Locate the cell with the specified text and output its (X, Y) center coordinate. 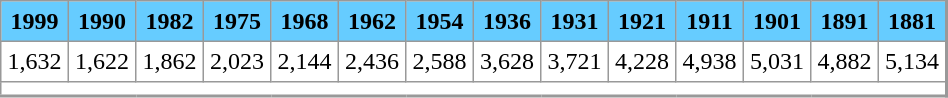
1999 (35, 21)
1962 (372, 21)
1982 (170, 21)
1954 (440, 21)
1921 (642, 21)
1,862 (170, 61)
5,134 (912, 61)
1990 (102, 21)
1936 (507, 21)
1975 (237, 21)
1911 (710, 21)
1891 (845, 21)
1968 (305, 21)
1931 (575, 21)
3,628 (507, 61)
2,144 (305, 61)
1881 (912, 21)
2,436 (372, 61)
1,632 (35, 61)
4,882 (845, 61)
3,721 (575, 61)
1,622 (102, 61)
4,938 (710, 61)
2,588 (440, 61)
5,031 (777, 61)
1901 (777, 21)
2,023 (237, 61)
4,228 (642, 61)
